Output the [x, y] coordinate of the center of the cell containing the given text.  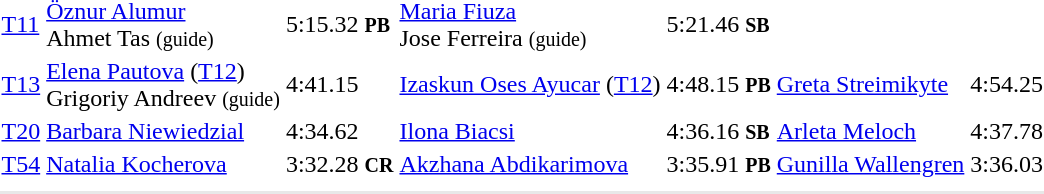
Ilona Biacsi [530, 131]
Izaskun Oses Ayucar (T12) [530, 84]
T20 [21, 131]
T54 [21, 164]
Barbara Niewiedzial [164, 131]
3:35.91 PB [718, 164]
Natalia Kocherova [164, 164]
Akzhana Abdikarimova [530, 164]
4:48.15 PB [718, 84]
3:32.28 CR [340, 164]
4:34.62 [340, 131]
4:41.15 [340, 84]
Elena Pautova (T12)Grigoriy Andreev (guide) [164, 84]
Greta Streimikyte [870, 84]
4:36.16 SB [718, 131]
Gunilla Wallengren [870, 164]
Arleta Meloch [870, 131]
T13 [21, 84]
